Determine the [x, y] coordinate at the center of the cell enclosing the given text.  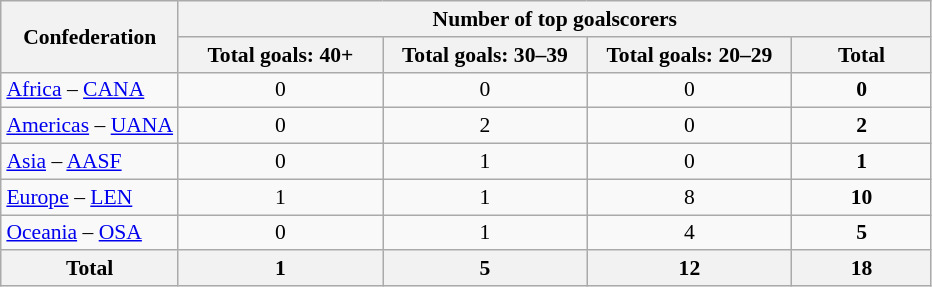
10 [862, 197]
Total goals: 20–29 [690, 55]
8 [690, 197]
Confederation [90, 36]
12 [690, 269]
4 [690, 233]
Total goals: 30–39 [486, 55]
Americas – UANA [90, 126]
Oceania – OSA [90, 233]
Asia – AASF [90, 162]
Number of top goalscorers [554, 19]
18 [862, 269]
Total goals: 40+ [280, 55]
Europe – LEN [90, 197]
Africa – CANA [90, 90]
